Detect which cell encompasses the target text, then output its (X, Y) center coordinate. 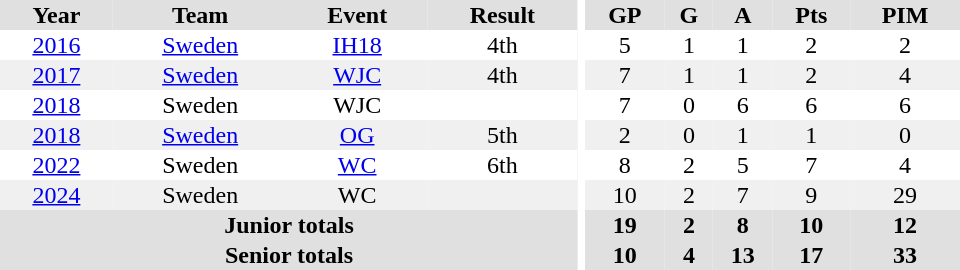
Senior totals (289, 255)
9 (812, 195)
19 (625, 225)
Team (200, 15)
Junior totals (289, 225)
Pts (812, 15)
5th (502, 135)
6th (502, 165)
G (689, 15)
29 (905, 195)
2016 (56, 45)
IH18 (358, 45)
2017 (56, 75)
2024 (56, 195)
PIM (905, 15)
12 (905, 225)
2022 (56, 165)
Event (358, 15)
OG (358, 135)
Result (502, 15)
A (743, 15)
GP (625, 15)
33 (905, 255)
Year (56, 15)
17 (812, 255)
13 (743, 255)
